Provide the [x, y] coordinate of the cell's center where the given text is located.  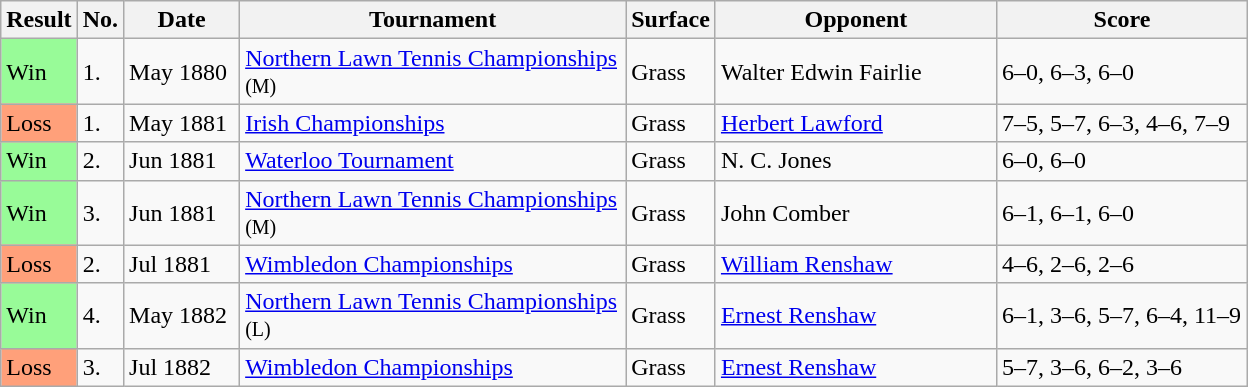
Jul 1882 [182, 367]
Tournament [433, 20]
May 1882 [182, 316]
Date [182, 20]
Result [39, 20]
4. [100, 316]
John Comber [856, 212]
7–5, 5–7, 6–3, 4–6, 7–9 [1122, 123]
Herbert Lawford [856, 123]
May 1881 [182, 123]
5–7, 3–6, 6–2, 3–6 [1122, 367]
Walter Edwin Fairlie [856, 72]
Surface [671, 20]
William Renshaw [856, 264]
Opponent [856, 20]
Irish Championships [433, 123]
6–0, 6–0 [1122, 161]
4–6, 2–6, 2–6 [1122, 264]
Waterloo Tournament [433, 161]
N. C. Jones [856, 161]
6–0, 6–3, 6–0 [1122, 72]
6–1, 3–6, 5–7, 6–4, 11–9 [1122, 316]
Northern Lawn Tennis Championships (L) [433, 316]
Score [1122, 20]
Jul 1881 [182, 264]
May 1880 [182, 72]
No. [100, 20]
6–1, 6–1, 6–0 [1122, 212]
